Capture the cell that displays the provided text and extract its [x, y] central coordinate. 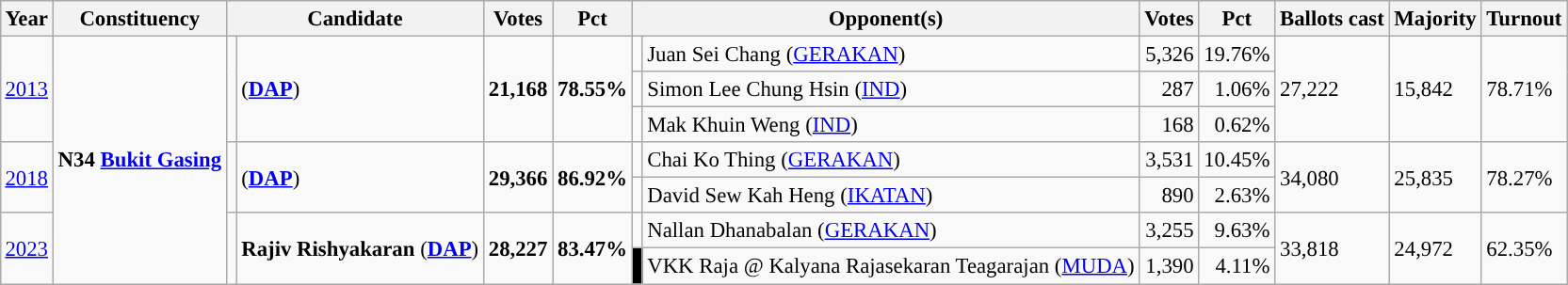
1,390 [1170, 266]
3,531 [1170, 160]
24,972 [1435, 248]
Rajiv Rishyakaran (DAP) [360, 248]
78.71% [1524, 88]
Majority [1435, 19]
Opponent(s) [885, 19]
9.63% [1237, 230]
1.06% [1237, 89]
19.76% [1237, 54]
Constituency [139, 19]
62.35% [1524, 248]
168 [1170, 125]
33,818 [1332, 248]
2018 [26, 177]
2023 [26, 248]
86.92% [593, 177]
28,227 [518, 248]
29,366 [518, 177]
0.62% [1237, 125]
Candidate [354, 19]
890 [1170, 196]
5,326 [1170, 54]
78.55% [593, 88]
78.27% [1524, 177]
Nallan Dhanabalan (GERAKAN) [891, 230]
27,222 [1332, 88]
Chai Ko Thing (GERAKAN) [891, 160]
Year [26, 19]
Juan Sei Chang (GERAKAN) [891, 54]
83.47% [593, 248]
Ballots cast [1332, 19]
David Sew Kah Heng (IKATAN) [891, 196]
21,168 [518, 88]
3,255 [1170, 230]
15,842 [1435, 88]
2013 [26, 88]
Simon Lee Chung Hsin (IND) [891, 89]
VKK Raja @ Kalyana Rajasekaran Teagarajan (MUDA) [891, 266]
287 [1170, 89]
N34 Bukit Gasing [139, 160]
2.63% [1237, 196]
34,080 [1332, 177]
Turnout [1524, 19]
10.45% [1237, 160]
25,835 [1435, 177]
Mak Khuin Weng (IND) [891, 125]
4.11% [1237, 266]
